Return (x, y) of the center of cell containing provided text 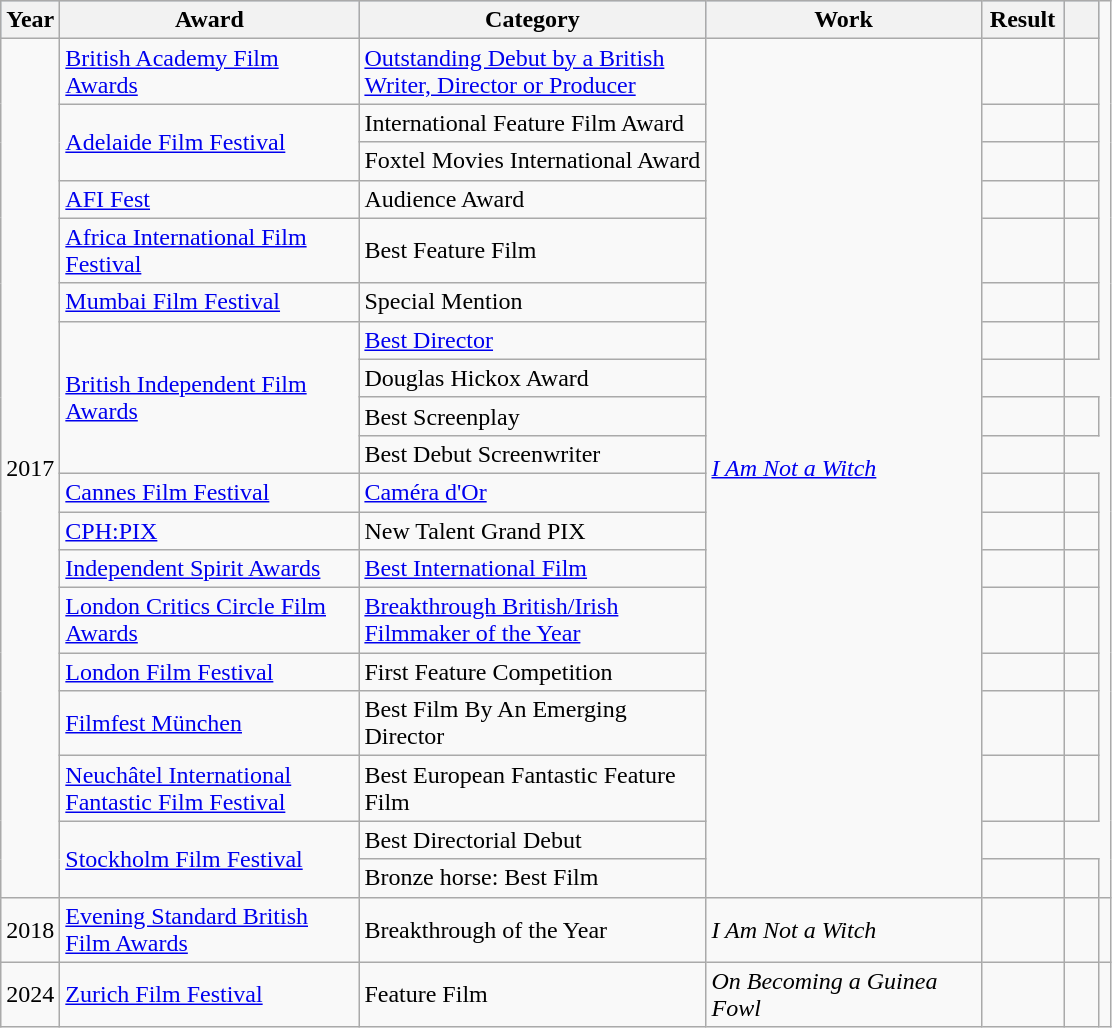
Special Mention (532, 302)
Best International Film (532, 569)
Result (1022, 20)
2024 (30, 994)
New Talent Grand PIX (532, 531)
Best Screenplay (532, 416)
Work (844, 20)
Bronze horse: Best Film (532, 878)
Zurich Film Festival (210, 994)
Feature Film (532, 994)
International Feature Film Award (532, 123)
Cannes Film Festival (210, 492)
Foxtel Movies International Award (532, 161)
Audience Award (532, 199)
Best Debut Screenwriter (532, 454)
Best Director (532, 340)
Best Directorial Debut (532, 840)
Year (30, 20)
Evening Standard British Film Awards (210, 930)
Douglas Hickox Award (532, 378)
Filmfest München (210, 724)
First Feature Competition (532, 672)
Adelaide Film Festival (210, 142)
Mumbai Film Festival (210, 302)
Stockholm Film Festival (210, 859)
London Film Festival (210, 672)
2017 (30, 468)
Best Film By An Emerging Director (532, 724)
Independent Spirit Awards (210, 569)
British Academy Film Awards (210, 72)
Africa International Film Festival (210, 250)
Category (532, 20)
AFI Fest (210, 199)
Neuchâtel International Fantastic Film Festival (210, 788)
2018 (30, 930)
Award (210, 20)
Breakthrough British/Irish Filmmaker of the Year (532, 620)
CPH:PIX (210, 531)
Caméra d'Or (532, 492)
Outstanding Debut by a British Writer, Director or Producer (532, 72)
Best Feature Film (532, 250)
Best European Fantastic Feature Film (532, 788)
British Independent Film Awards (210, 397)
Breakthrough of the Year (532, 930)
London Critics Circle Film Awards (210, 620)
On Becoming a Guinea Fowl (844, 994)
